For the text-containing cell, return its midpoint in (x, y) coordinate format. 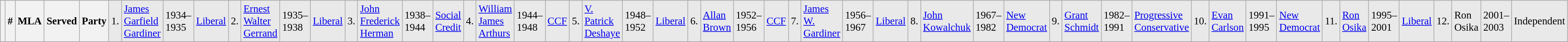
6. (694, 21)
William James Arthurs (495, 21)
9. (1056, 21)
4. (470, 21)
Party (94, 21)
# (10, 21)
V. Patrick Deshaye (602, 21)
1995–2001 (1384, 21)
1944–1948 (530, 21)
1982–1991 (1117, 21)
12. (1443, 21)
Progressive Conservative (1162, 21)
10. (1200, 21)
8. (914, 21)
MLA (30, 21)
7. (795, 21)
3. (352, 21)
James W. Gardiner (822, 21)
Evan Carlson (1227, 21)
Independent (1540, 21)
2. (235, 21)
1934–1935 (179, 21)
1. (115, 21)
Social Credit (448, 21)
1956–1967 (858, 21)
John Kowalchuk (947, 21)
11. (1331, 21)
1952–1956 (749, 21)
2001–2003 (1496, 21)
5. (576, 21)
Allan Brown (717, 21)
1967–1982 (988, 21)
John Frederick Herman (380, 21)
James Garfield Gardiner (142, 21)
1948–1952 (638, 21)
Grant Schmidt (1082, 21)
Ernest Walter Gerrand (261, 21)
Served (62, 21)
1935–1938 (295, 21)
1938–1944 (417, 21)
1991–1995 (1261, 21)
